Output the (X, Y) coordinate of the center of the cell containing the given text.  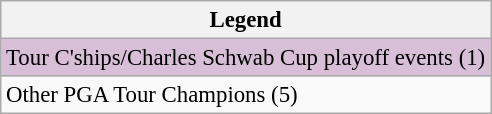
Legend (246, 20)
Other PGA Tour Champions (5) (246, 95)
Tour C'ships/Charles Schwab Cup playoff events (1) (246, 58)
